Return the [X, Y] coordinate for the center point of the cell that contains the specified text.  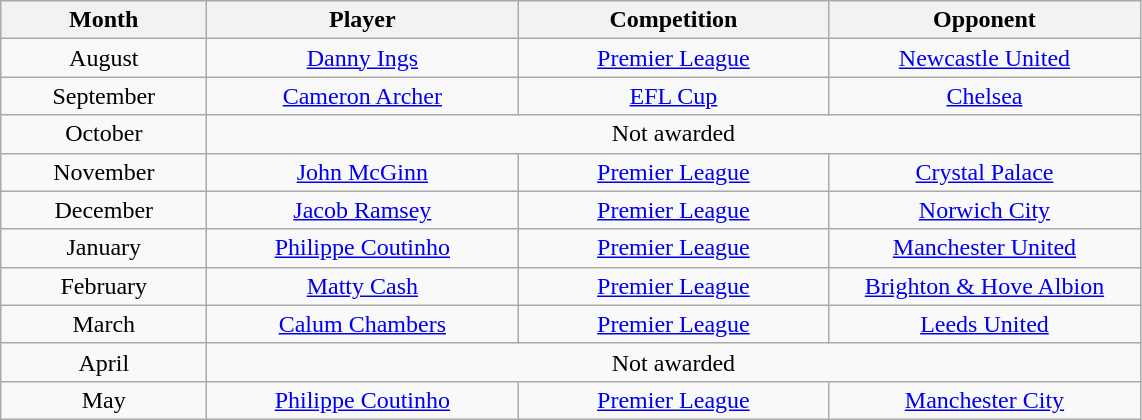
October [104, 134]
Manchester United [984, 248]
March [104, 324]
John McGinn [362, 172]
Brighton & Hove Albion [984, 286]
Calum Chambers [362, 324]
September [104, 96]
Norwich City [984, 210]
Jacob Ramsey [362, 210]
Leeds United [984, 324]
Opponent [984, 20]
Player [362, 20]
Matty Cash [362, 286]
Chelsea [984, 96]
November [104, 172]
January [104, 248]
Newcastle United [984, 58]
Crystal Palace [984, 172]
February [104, 286]
August [104, 58]
Competition [674, 20]
Cameron Archer [362, 96]
Month [104, 20]
Danny Ings [362, 58]
May [104, 400]
December [104, 210]
Manchester City [984, 400]
EFL Cup [674, 96]
April [104, 362]
